From the cell containing the given text, extract its center point as (x, y) coordinate. 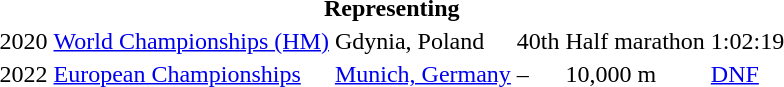
Gdynia, Poland (422, 41)
40th (538, 41)
World Championships (HM) (191, 41)
Half marathon (635, 41)
